Output the [X, Y] coordinate of the center of the cell containing the given text.  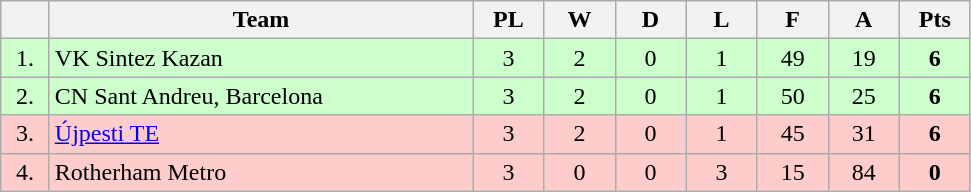
50 [792, 96]
Újpesti TE [261, 134]
15 [792, 172]
PL [508, 20]
D [650, 20]
Rotherham Metro [261, 172]
4. [26, 172]
45 [792, 134]
49 [792, 58]
31 [864, 134]
2. [26, 96]
F [792, 20]
25 [864, 96]
L [722, 20]
VK Sintez Kazan [261, 58]
1. [26, 58]
Team [261, 20]
W [580, 20]
19 [864, 58]
Pts [934, 20]
CN Sant Andreu, Barcelona [261, 96]
84 [864, 172]
A [864, 20]
3. [26, 134]
